Find where the given text appears and provide that cell's center as (X, Y) coordinate. 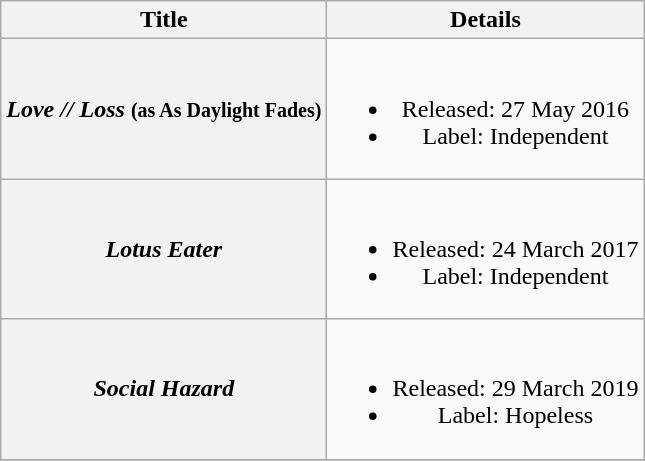
Lotus Eater (164, 249)
Details (486, 20)
Love // Loss (as As Daylight Fades) (164, 109)
Social Hazard (164, 389)
Released: 24 March 2017Label: Independent (486, 249)
Released: 29 March 2019Label: Hopeless (486, 389)
Title (164, 20)
Released: 27 May 2016Label: Independent (486, 109)
